Find where the given text appears and provide that cell's center as [x, y] coordinate. 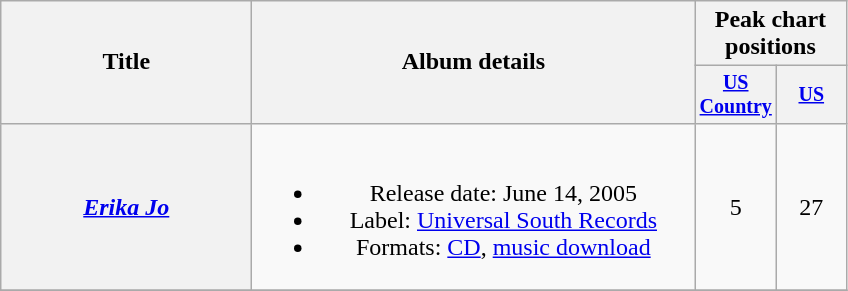
27 [812, 206]
Release date: June 14, 2005Label: Universal South RecordsFormats: CD, music download [474, 206]
US Country [736, 94]
Peak chartpositions [770, 34]
US [812, 94]
Erika Jo [126, 206]
5 [736, 206]
Title [126, 62]
Album details [474, 62]
